Capture the cell that displays the provided text and extract its [X, Y] central coordinate. 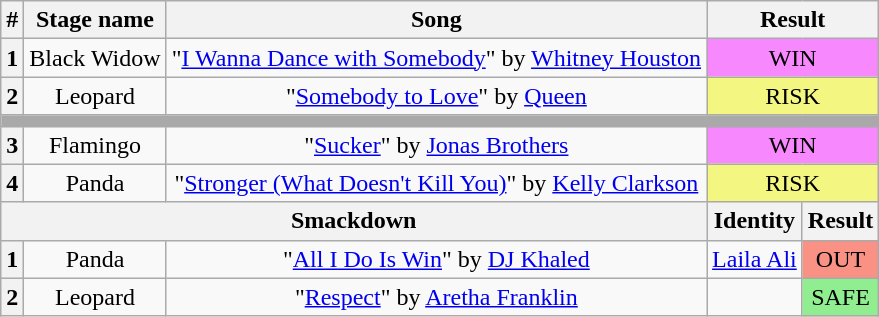
"All I Do Is Win" by DJ Khaled [436, 259]
# [12, 20]
3 [12, 145]
"Somebody to Love" by Queen [436, 96]
"I Wanna Dance with Somebody" by Whitney Houston [436, 58]
OUT [840, 259]
4 [12, 183]
"Stronger (What Doesn't Kill You)" by Kelly Clarkson [436, 183]
SAFE [840, 297]
"Sucker" by Jonas Brothers [436, 145]
Laila Ali [755, 259]
Flamingo [95, 145]
Black Widow [95, 58]
Stage name [95, 20]
Smackdown [354, 221]
Song [436, 20]
"Respect" by Aretha Franklin [436, 297]
Identity [755, 221]
